Pinpoint the cell where the given text exists, returning its [x, y] midpoint coordinate. 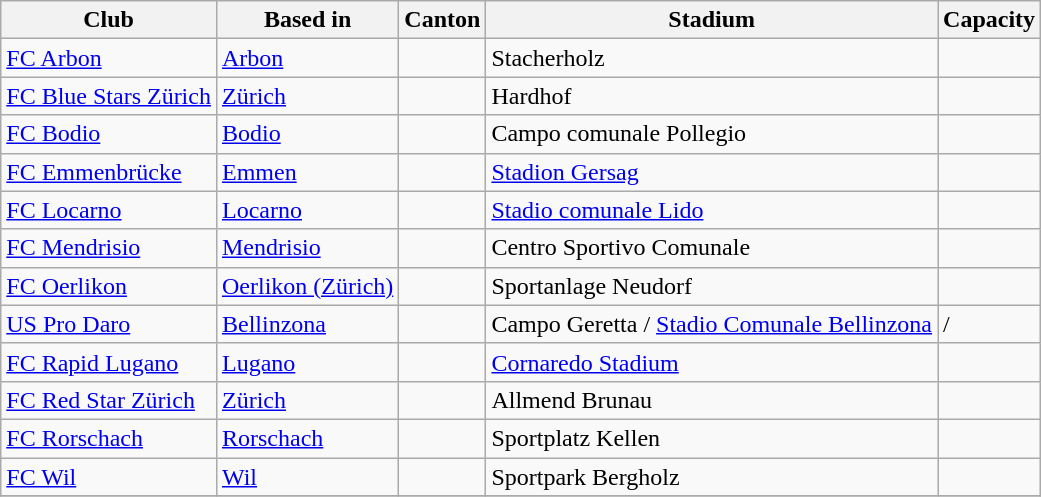
Campo comunale Pollegio [712, 134]
Allmend Brunau [712, 400]
FC Red Star Zürich [109, 400]
Campo Geretta / Stadio Comunale Bellinzona [712, 324]
Oerlikon (Zürich) [307, 286]
Arbon [307, 58]
FC Rorschach [109, 438]
Sportplatz Kellen [712, 438]
FC Mendrisio [109, 248]
FC Wil [109, 477]
FC Oerlikon [109, 286]
Canton [442, 20]
Bodio [307, 134]
Wil [307, 477]
Hardhof [712, 96]
Sportanlage Neudorf [712, 286]
Lugano [307, 362]
Bellinzona [307, 324]
Stadio comunale Lido [712, 210]
FC Blue Stars Zürich [109, 96]
FC Bodio [109, 134]
Based in [307, 20]
FC Locarno [109, 210]
Sportpark Bergholz [712, 477]
FC Arbon [109, 58]
US Pro Daro [109, 324]
Stadium [712, 20]
Mendrisio [307, 248]
Stadion Gersag [712, 172]
Emmen [307, 172]
Capacity [990, 20]
Locarno [307, 210]
FC Rapid Lugano [109, 362]
FC Emmenbrücke [109, 172]
Rorschach [307, 438]
Cornaredo Stadium [712, 362]
/ [990, 324]
Centro Sportivo Comunale [712, 248]
Club [109, 20]
Stacherholz [712, 58]
